Scan for the cell matching the given text and deliver its [X, Y] coordinate at center. 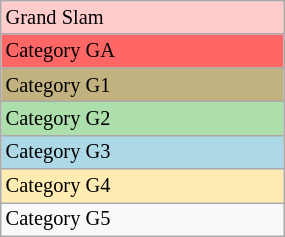
Category G2 [142, 118]
Category G1 [142, 85]
Category G4 [142, 186]
Category G3 [142, 152]
Category GA [142, 51]
Grand Slam [142, 17]
Category G5 [142, 219]
